Capture the cell that displays the provided text and extract its (x, y) central coordinate. 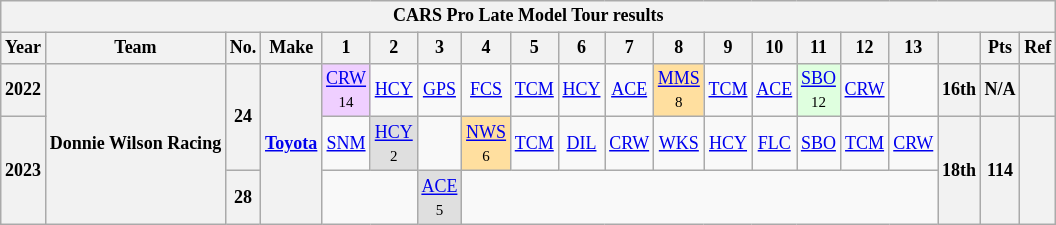
9 (728, 48)
2023 (24, 170)
13 (914, 48)
7 (630, 48)
GPS (440, 90)
8 (678, 48)
10 (774, 48)
6 (582, 48)
WKS (678, 144)
SNM (346, 144)
1 (346, 48)
No. (242, 48)
2022 (24, 90)
MMS8 (678, 90)
18th (960, 170)
114 (1000, 170)
11 (819, 48)
CARS Pro Late Model Tour results (528, 16)
12 (864, 48)
3 (440, 48)
CRW14 (346, 90)
5 (534, 48)
FLC (774, 144)
28 (242, 197)
16th (960, 90)
Team (135, 48)
NWS6 (486, 144)
24 (242, 116)
HCY2 (394, 144)
4 (486, 48)
Donnie Wilson Racing (135, 144)
N/A (1000, 90)
SBO12 (819, 90)
2 (394, 48)
SBO (819, 144)
Make (292, 48)
Ref (1038, 48)
Year (24, 48)
DIL (582, 144)
ACE5 (440, 197)
Toyota (292, 144)
Pts (1000, 48)
FCS (486, 90)
